Identify which cell holds the provided text, then report its (X, Y) central coordinate. 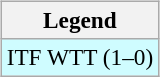
ITF WTT (1–0) (80, 57)
Legend (80, 20)
